Scan for the cell matching the given text and deliver its (x, y) coordinate at center. 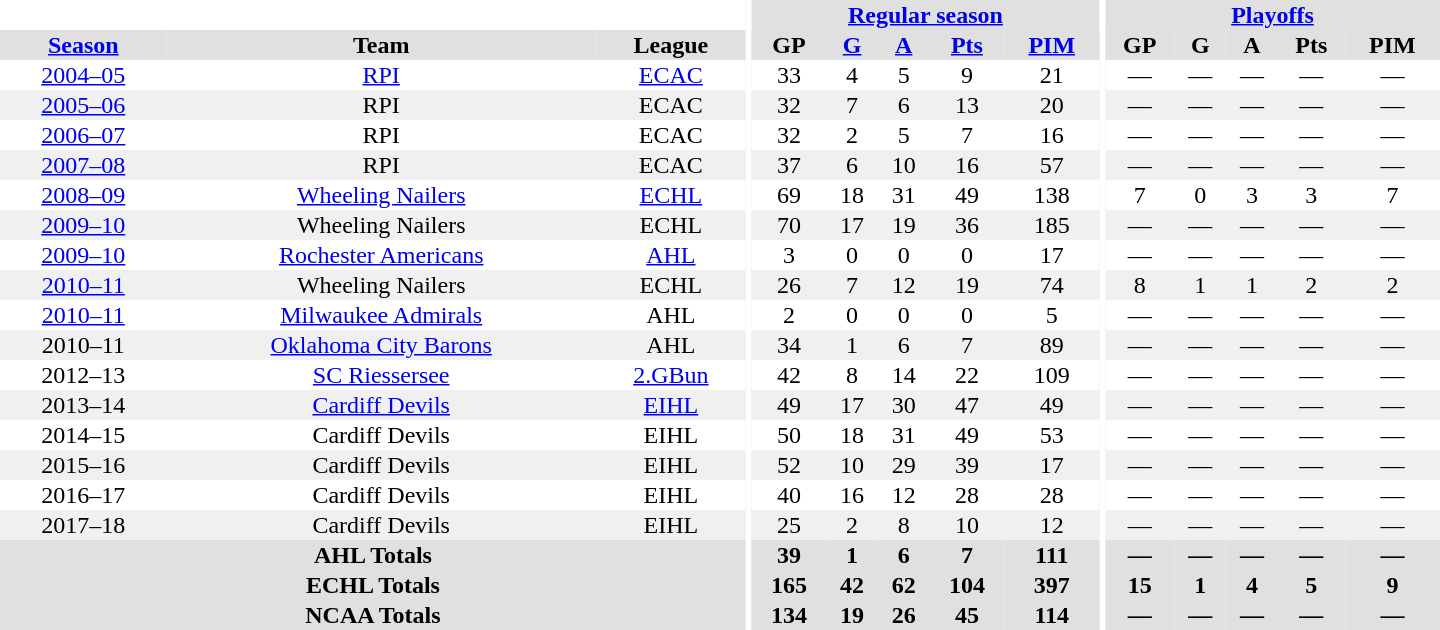
114 (1052, 615)
ECHL Totals (373, 585)
22 (968, 375)
2012–13 (84, 375)
37 (790, 165)
21 (1052, 75)
74 (1052, 285)
45 (968, 615)
2004–05 (84, 75)
NCAA Totals (373, 615)
Team (382, 45)
2006–07 (84, 135)
165 (790, 585)
185 (1052, 225)
29 (904, 465)
62 (904, 585)
53 (1052, 435)
Playoffs (1272, 15)
2.GBun (671, 375)
SC Riessersee (382, 375)
Milwaukee Admirals (382, 315)
Oklahoma City Barons (382, 345)
138 (1052, 195)
57 (1052, 165)
47 (968, 405)
20 (1052, 105)
2017–18 (84, 525)
14 (904, 375)
2016–17 (84, 495)
397 (1052, 585)
25 (790, 525)
52 (790, 465)
2005–06 (84, 105)
League (671, 45)
111 (1052, 555)
134 (790, 615)
109 (1052, 375)
70 (790, 225)
Season (84, 45)
2015–16 (84, 465)
30 (904, 405)
89 (1052, 345)
33 (790, 75)
34 (790, 345)
2008–09 (84, 195)
104 (968, 585)
Regular season (926, 15)
Rochester Americans (382, 255)
2014–15 (84, 435)
AHL Totals (373, 555)
50 (790, 435)
69 (790, 195)
13 (968, 105)
2013–14 (84, 405)
36 (968, 225)
15 (1140, 585)
40 (790, 495)
2007–08 (84, 165)
